Output the [x, y] coordinate of the center of the cell containing the given text.  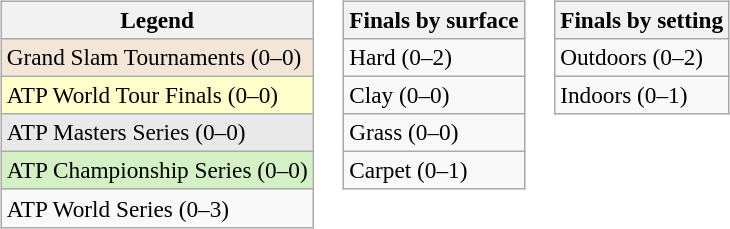
Hard (0–2) [434, 57]
Grand Slam Tournaments (0–0) [157, 57]
Finals by setting [642, 20]
ATP Masters Series (0–0) [157, 133]
ATP World Tour Finals (0–0) [157, 95]
ATP World Series (0–3) [157, 208]
ATP Championship Series (0–0) [157, 171]
Legend [157, 20]
Outdoors (0–2) [642, 57]
Finals by surface [434, 20]
Clay (0–0) [434, 95]
Carpet (0–1) [434, 171]
Grass (0–0) [434, 133]
Indoors (0–1) [642, 95]
